Pinpoint the cell where the given text exists, returning its (x, y) midpoint coordinate. 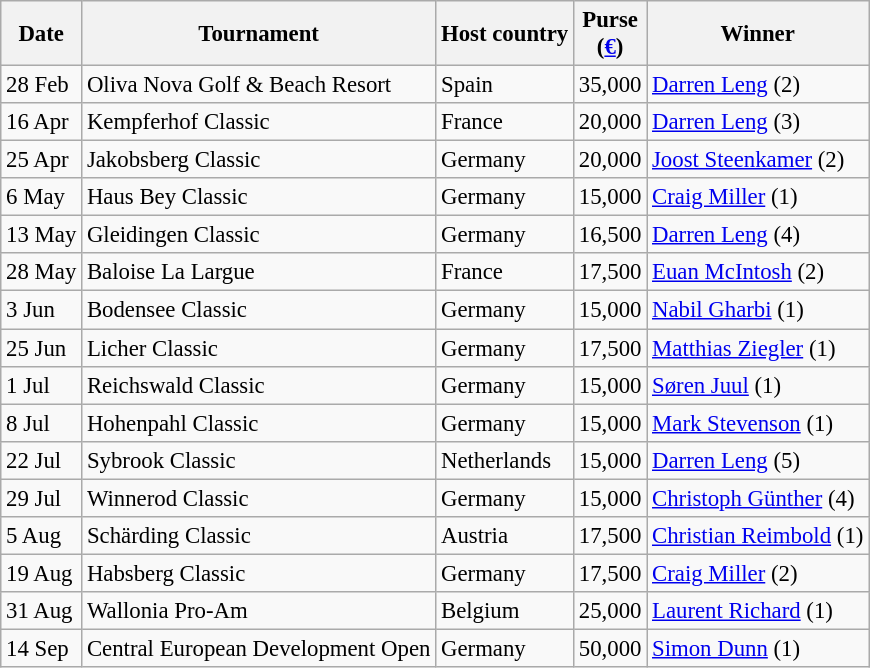
Sybrook Classic (259, 460)
25 Apr (42, 160)
Date (42, 34)
Wallonia Pro-Am (259, 611)
Darren Leng (5) (758, 460)
14 Sep (42, 648)
16,500 (610, 235)
Jakobsberg Classic (259, 160)
Habsberg Classic (259, 573)
28 Feb (42, 85)
Matthias Ziegler (1) (758, 348)
Licher Classic (259, 348)
Kempferhof Classic (259, 122)
Christoph Günther (4) (758, 498)
25,000 (610, 611)
Darren Leng (2) (758, 85)
Laurent Richard (1) (758, 611)
Oliva Nova Golf & Beach Resort (259, 85)
5 Aug (42, 536)
Haus Bey Classic (259, 197)
Winnerod Classic (259, 498)
1 Jul (42, 385)
Schärding Classic (259, 536)
Reichswald Classic (259, 385)
Craig Miller (1) (758, 197)
3 Jun (42, 310)
31 Aug (42, 611)
6 May (42, 197)
Søren Juul (1) (758, 385)
Bodensee Classic (259, 310)
16 Apr (42, 122)
Nabil Gharbi (1) (758, 310)
Euan McIntosh (2) (758, 273)
Mark Stevenson (1) (758, 423)
Darren Leng (4) (758, 235)
8 Jul (42, 423)
Spain (505, 85)
Netherlands (505, 460)
19 Aug (42, 573)
Belgium (505, 611)
29 Jul (42, 498)
Christian Reimbold (1) (758, 536)
Central European Development Open (259, 648)
13 May (42, 235)
Tournament (259, 34)
Winner (758, 34)
Baloise La Largue (259, 273)
Gleidingen Classic (259, 235)
22 Jul (42, 460)
35,000 (610, 85)
50,000 (610, 648)
Purse(€) (610, 34)
Darren Leng (3) (758, 122)
Craig Miller (2) (758, 573)
Hohenpahl Classic (259, 423)
Host country (505, 34)
Austria (505, 536)
Simon Dunn (1) (758, 648)
25 Jun (42, 348)
28 May (42, 273)
Joost Steenkamer (2) (758, 160)
